Capture the cell that displays the provided text and extract its [x, y] central coordinate. 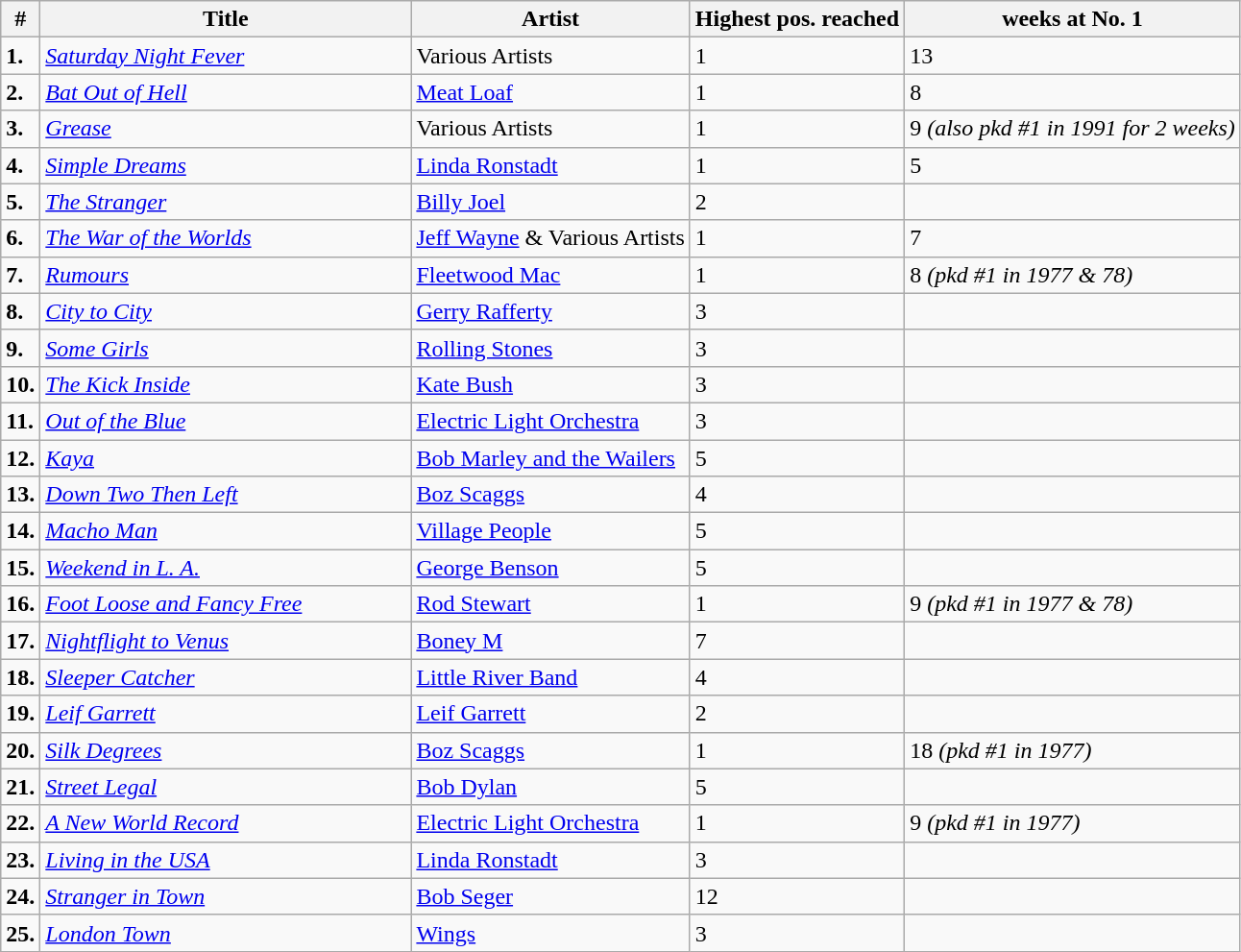
Saturday Night Fever [226, 56]
13 [1073, 56]
Village People [550, 531]
Fleetwood Mac [550, 275]
Rumours [226, 275]
Rod Stewart [550, 604]
Little River Band [550, 677]
Out of the Blue [226, 421]
London Town [226, 933]
25. [21, 933]
Stranger in Town [226, 896]
3. [21, 129]
9 (pkd #1 in 1977) [1073, 823]
Billy Joel [550, 202]
Bat Out of Hell [226, 92]
Down Two Then Left [226, 495]
12 [797, 896]
4. [21, 165]
21. [21, 787]
14. [21, 531]
9. [21, 348]
weeks at No. 1 [1073, 19]
17. [21, 641]
19. [21, 714]
8 [1073, 92]
10. [21, 384]
8. [21, 311]
Artist [550, 19]
13. [21, 495]
Boney M [550, 641]
9 (also pkd #1 in 1991 for 2 weeks) [1073, 129]
22. [21, 823]
6. [21, 238]
# [21, 19]
Rolling Stones [550, 348]
The Stranger [226, 202]
18. [21, 677]
15. [21, 568]
Living in the USA [226, 860]
Foot Loose and Fancy Free [226, 604]
Meat Loaf [550, 92]
2. [21, 92]
The Kick Inside [226, 384]
Wings [550, 933]
George Benson [550, 568]
Grease [226, 129]
Sleeper Catcher [226, 677]
Kate Bush [550, 384]
Jeff Wayne & Various Artists [550, 238]
Bob Seger [550, 896]
1. [21, 56]
11. [21, 421]
Bob Dylan [550, 787]
Street Legal [226, 787]
Nightflight to Venus [226, 641]
Title [226, 19]
The War of the Worlds [226, 238]
Weekend in L. A. [226, 568]
18 (pkd #1 in 1977) [1073, 750]
Bob Marley and the Wailers [550, 458]
Some Girls [226, 348]
5. [21, 202]
Macho Man [226, 531]
Highest pos. reached [797, 19]
23. [21, 860]
Kaya [226, 458]
7. [21, 275]
24. [21, 896]
Simple Dreams [226, 165]
12. [21, 458]
Silk Degrees [226, 750]
Gerry Rafferty [550, 311]
9 (pkd #1 in 1977 & 78) [1073, 604]
16. [21, 604]
8 (pkd #1 in 1977 & 78) [1073, 275]
City to City [226, 311]
20. [21, 750]
A New World Record [226, 823]
